Output the (x, y) coordinate of the center of the cell containing the given text.  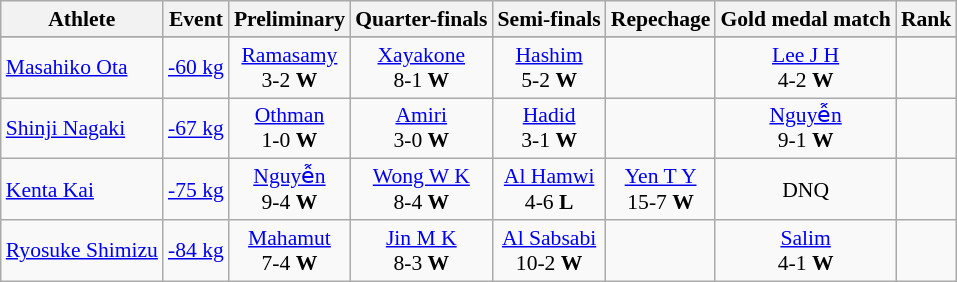
Kenta Kai (82, 190)
Jin M K8-3 W (421, 250)
Quarter-finals (421, 19)
Athlete (82, 19)
Al Sabsabi10-2 W (548, 250)
Lee J H4-2 W (805, 68)
Rank (926, 19)
Repechage (661, 19)
Nguyễn9-4 W (290, 190)
DNQ (805, 190)
Al Hamwi4-6 L (548, 190)
Yen T Y15-7 W (661, 190)
Ryosuke Shimizu (82, 250)
-75 kg (196, 190)
Semi-finals (548, 19)
Othman1-0 W (290, 128)
Xayakone8-1 W (421, 68)
Salim4-1 W (805, 250)
Amiri3-0 W (421, 128)
Wong W K8-4 W (421, 190)
Mahamut7-4 W (290, 250)
Nguyễn9-1 W (805, 128)
Shinji Nagaki (82, 128)
-84 kg (196, 250)
Gold medal match (805, 19)
Preliminary (290, 19)
-67 kg (196, 128)
-60 kg (196, 68)
Ramasamy3-2 W (290, 68)
Hashim5-2 W (548, 68)
Event (196, 19)
Hadid3-1 W (548, 128)
Masahiko Ota (82, 68)
